Find where the given text appears and provide that cell's center as (x, y) coordinate. 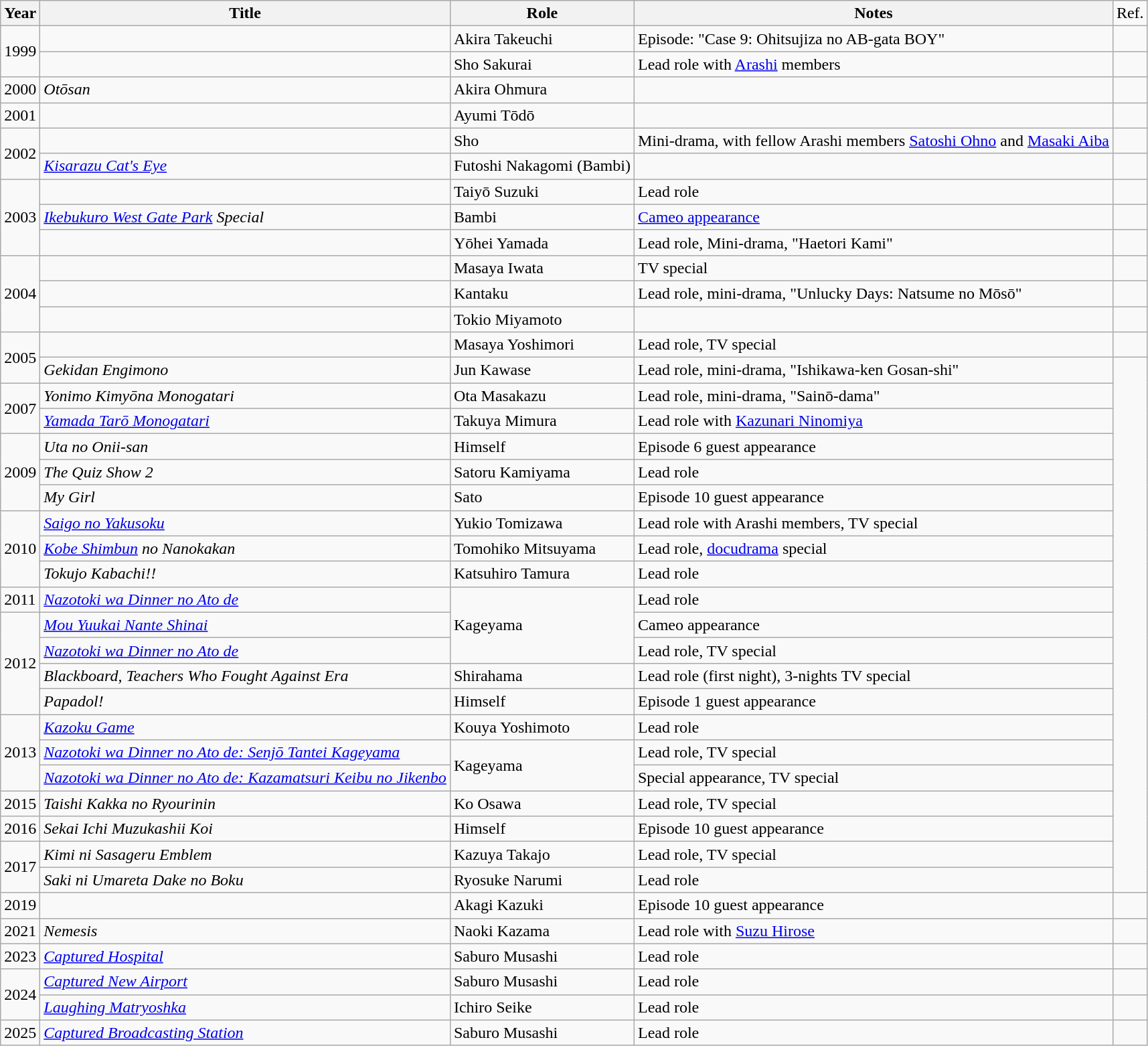
Uta no Onii-san (245, 447)
Taiyō Suzuki (542, 192)
Lead role with Suzu Hirose (873, 931)
2013 (20, 752)
2011 (20, 599)
Kouya Yoshimoto (542, 727)
2015 (20, 804)
Sekai Ichi Muzukashii Koi (245, 829)
Captured Hospital (245, 956)
Kazoku Game (245, 727)
Masaya Iwata (542, 268)
Ryosuke Narumi (542, 880)
Ko Osawa (542, 804)
2007 (20, 408)
Katsuhiro Tamura (542, 574)
2001 (20, 115)
Role (542, 13)
Ref. (1130, 13)
2004 (20, 293)
Ikebukuro West Gate Park Special (245, 217)
Lead role, mini-drama, "Ishikawa-ken Gosan-shi" (873, 370)
2023 (20, 956)
Lead role, Mini-drama, "Haetori Kami" (873, 242)
Kimi ni Sasageru Emblem (245, 854)
Ota Masakazu (542, 396)
2009 (20, 472)
Lead role, docudrama special (873, 548)
Tokio Miyamoto (542, 319)
Tokujo Kabachi!! (245, 574)
Saki ni Umareta Dake no Boku (245, 880)
The Quiz Show 2 (245, 472)
1999 (20, 52)
Sato (542, 498)
Episode 6 guest appearance (873, 447)
My Girl (245, 498)
Ichiro Seike (542, 1007)
Special appearance, TV special (873, 778)
Papadol! (245, 701)
2016 (20, 829)
Nazotoki wa Dinner no Ato de: Kazamatsuri Keibu no Jikenbo (245, 778)
Bambi (542, 217)
Yonimo Kimyōna Monogatari (245, 396)
Masaya Yoshimori (542, 345)
Lead role with Arashi members (873, 64)
Futoshi Nakagomi (Bambi) (542, 166)
Sho Sakurai (542, 64)
2000 (20, 90)
Episode: "Case 9: Ohitsujiza no AB-gata BOY" (873, 39)
Yukio Tomizawa (542, 523)
2010 (20, 548)
Captured Broadcasting Station (245, 1033)
2003 (20, 217)
2021 (20, 931)
Lead role with Arashi members, TV special (873, 523)
Yōhei Yamada (542, 242)
Tomohiko Mitsuyama (542, 548)
Jun Kawase (542, 370)
Mini-drama, with fellow Arashi members Satoshi Ohno and Masaki Aiba (873, 141)
Akira Ohmura (542, 90)
Kantaku (542, 293)
2017 (20, 867)
Kobe Shimbun no Nanokakan (245, 548)
Shirahama (542, 676)
Kisarazu Cat's Eye (245, 166)
2012 (20, 663)
Blackboard, Teachers Who Fought Against Era (245, 676)
2024 (20, 994)
Satoru Kamiyama (542, 472)
Year (20, 13)
Nazotoki wa Dinner no Ato de: Senjō Tantei Kageyama (245, 753)
Notes (873, 13)
2019 (20, 905)
Akira Takeuchi (542, 39)
Taishi Kakka no Ryourinin (245, 804)
Mou Yuukai Nante Shinai (245, 625)
Laughing Matryoshka (245, 1007)
2002 (20, 153)
Title (245, 13)
Lead role (first night), 3-nights TV special (873, 676)
Akagi Kazuki (542, 905)
Otōsan (245, 90)
2025 (20, 1033)
Lead role, mini-drama, "Sainō-dama" (873, 396)
Naoki Kazama (542, 931)
Episode 1 guest appearance (873, 701)
Ayumi Tōdō (542, 115)
TV special (873, 268)
Takuya Mimura (542, 421)
Kazuya Takajo (542, 854)
2005 (20, 358)
Saigo no Yakusoku (245, 523)
Captured New Airport (245, 982)
Lead role with Kazunari Ninomiya (873, 421)
Lead role, mini-drama, "Unlucky Days: Natsume no Mōsō" (873, 293)
Yamada Tarō Monogatari (245, 421)
Sho (542, 141)
Nemesis (245, 931)
Gekidan Engimono (245, 370)
